Pinpoint the cell where the given text exists, returning its (x, y) midpoint coordinate. 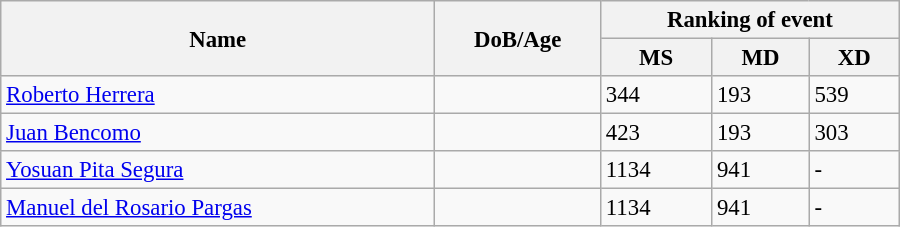
Yosuan Pita Segura (218, 170)
Ranking of event (750, 20)
MS (656, 58)
344 (656, 95)
DoB/Age (518, 38)
539 (854, 95)
MD (761, 58)
423 (656, 133)
Juan Bencomo (218, 133)
Roberto Herrera (218, 95)
Manuel del Rosario Pargas (218, 208)
Name (218, 38)
XD (854, 58)
303 (854, 133)
